Capture the cell that displays the provided text and extract its [x, y] central coordinate. 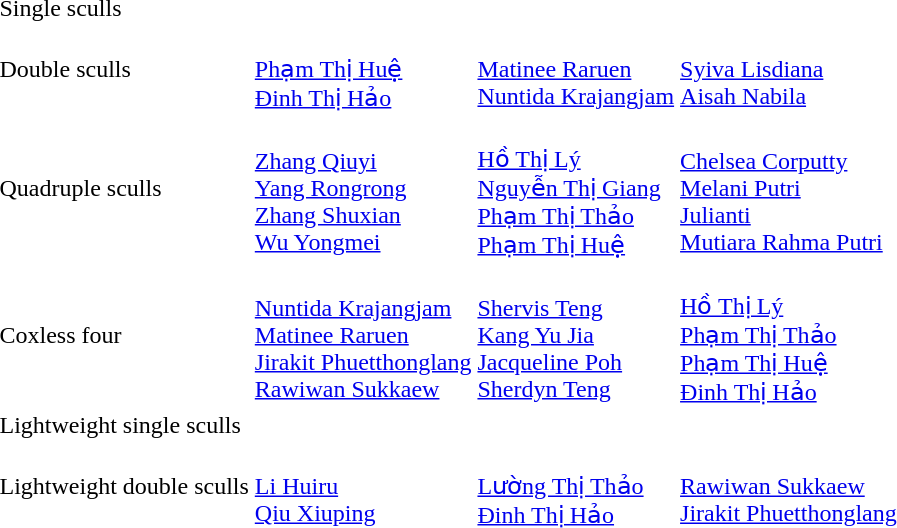
Matinee RaruenNuntida Krajangjam [576, 70]
Hồ Thị LýNguyễn Thị GiangPhạm Thị ThảoPhạm Thị Huệ [576, 188]
Shervis TengKang Yu JiaJacqueline PohSherdyn Teng [576, 335]
Phạm Thị HuệĐinh Thị Hảo [363, 70]
Nuntida KrajangjamMatinee RaruenJirakit PhuetthonglangRawiwan Sukkaew [363, 335]
Zhang QiuyiYang RongrongZhang ShuxianWu Yongmei [363, 188]
